Extract the [x, y] coordinate from the center of the cell holding the provided text.  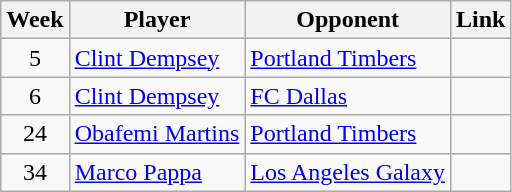
Opponent [348, 20]
34 [35, 172]
Week [35, 20]
24 [35, 134]
FC Dallas [348, 96]
Los Angeles Galaxy [348, 172]
6 [35, 96]
Obafemi Martins [157, 134]
Marco Pappa [157, 172]
5 [35, 58]
Link [481, 20]
Player [157, 20]
